Extract the [x, y] coordinate from the center of the cell holding the provided text.  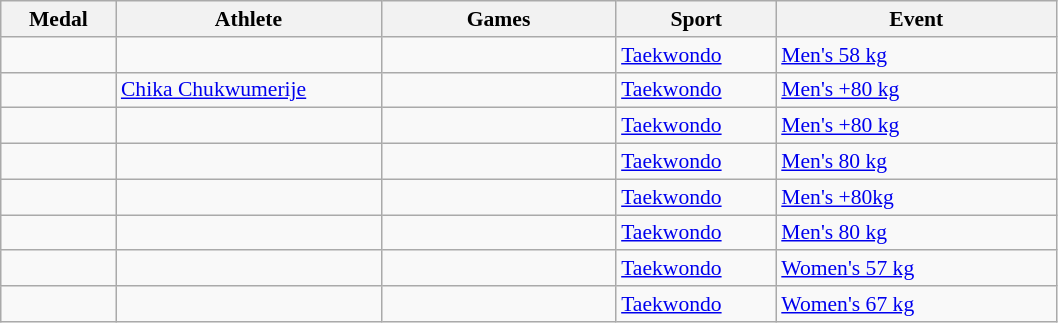
Event [916, 19]
Men's 58 kg [916, 55]
Athlete [248, 19]
Men's +80kg [916, 197]
Chika Chukwumerije [248, 90]
Medal [58, 19]
Women's 57 kg [916, 269]
Sport [696, 19]
Games [498, 19]
Women's 67 kg [916, 304]
